Identify which cell holds the provided text, then report its (x, y) central coordinate. 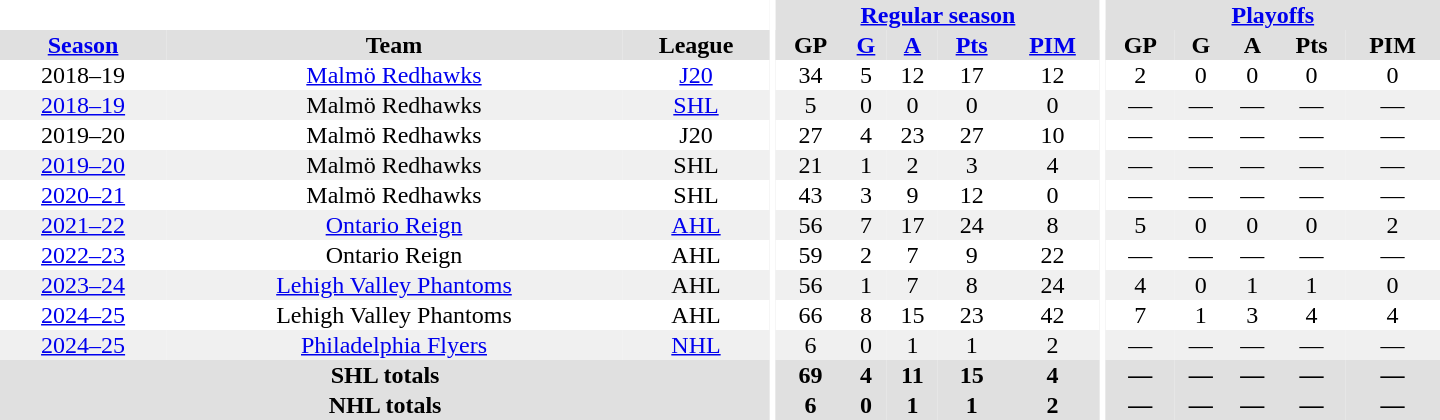
Regular season (938, 15)
League (696, 45)
Playoffs (1273, 15)
10 (1052, 135)
2023–24 (83, 285)
59 (810, 255)
66 (810, 315)
43 (810, 195)
11 (913, 375)
SHL totals (385, 375)
2022–23 (83, 255)
2021–22 (83, 225)
Season (83, 45)
NHL (696, 345)
NHL totals (385, 405)
Philadelphia Flyers (394, 345)
2020–21 (83, 195)
34 (810, 75)
21 (810, 165)
Team (394, 45)
69 (810, 375)
22 (1052, 255)
42 (1052, 315)
